Locate the cell with the specified text and output its [x, y] center coordinate. 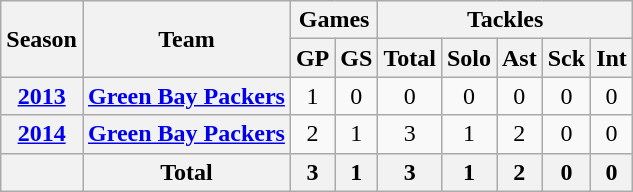
2014 [42, 134]
Team [186, 39]
Season [42, 39]
Games [334, 20]
Ast [519, 58]
Solo [468, 58]
Tackles [506, 20]
Sck [566, 58]
Int [612, 58]
GS [356, 58]
2013 [42, 96]
GP [312, 58]
